From the cell containing the given text, extract its center point as [X, Y] coordinate. 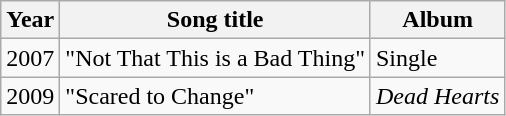
Single [437, 58]
Song title [216, 20]
"Not That This is a Bad Thing" [216, 58]
Dead Hearts [437, 96]
2007 [30, 58]
Year [30, 20]
2009 [30, 96]
"Scared to Change" [216, 96]
Album [437, 20]
